Pinpoint the cell where the given text exists, returning its (X, Y) midpoint coordinate. 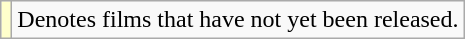
Denotes films that have not yet been released. (238, 20)
